Identify which cell holds the provided text, then report its [x, y] central coordinate. 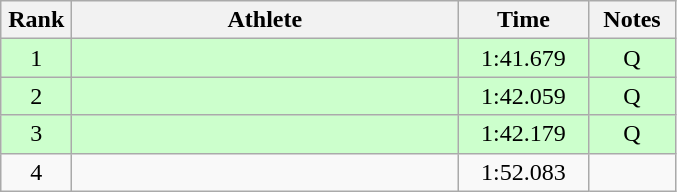
1:42.179 [524, 134]
Athlete [265, 20]
2 [36, 96]
1:42.059 [524, 96]
4 [36, 172]
Rank [36, 20]
1:52.083 [524, 172]
Notes [632, 20]
Time [524, 20]
1:41.679 [524, 58]
3 [36, 134]
1 [36, 58]
